Return the [x, y] coordinate for the center point of the cell that contains the specified text.  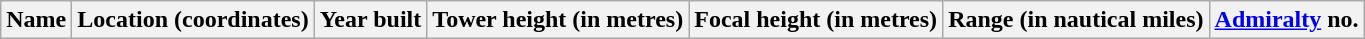
Year built [370, 20]
Admiralty no. [1286, 20]
Focal height (in metres) [816, 20]
Name [36, 20]
Tower height (in metres) [558, 20]
Location (coordinates) [193, 20]
Range (in nautical miles) [1076, 20]
